Detect which cell encompasses the target text, then output its [x, y] center coordinate. 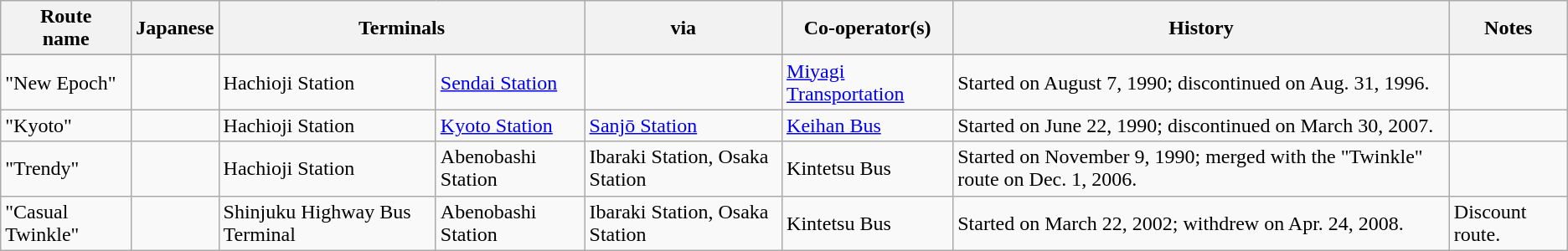
Started on June 22, 1990; discontinued on March 30, 2007. [1201, 125]
Started on March 22, 2002; withdrew on Apr. 24, 2008. [1201, 223]
Keihan Bus [868, 125]
Miyagi Transportation [868, 82]
Japanese [175, 28]
Routename [66, 28]
"New Epoch" [66, 82]
"Casual Twinkle" [66, 223]
Started on November 9, 1990; merged with the "Twinkle" route on Dec. 1, 2006. [1201, 169]
Shinjuku Highway Bus Terminal [327, 223]
via [683, 28]
Sendai Station [510, 82]
Co-operator(s) [868, 28]
Started on August 7, 1990; discontinued on Aug. 31, 1996. [1201, 82]
Kyoto Station [510, 125]
Sanjō Station [683, 125]
Discount route. [1508, 223]
History [1201, 28]
Terminals [402, 28]
Notes [1508, 28]
"Kyoto" [66, 125]
"Trendy" [66, 169]
